Search for the cell housing the specified text and yield its [X, Y] center coordinate. 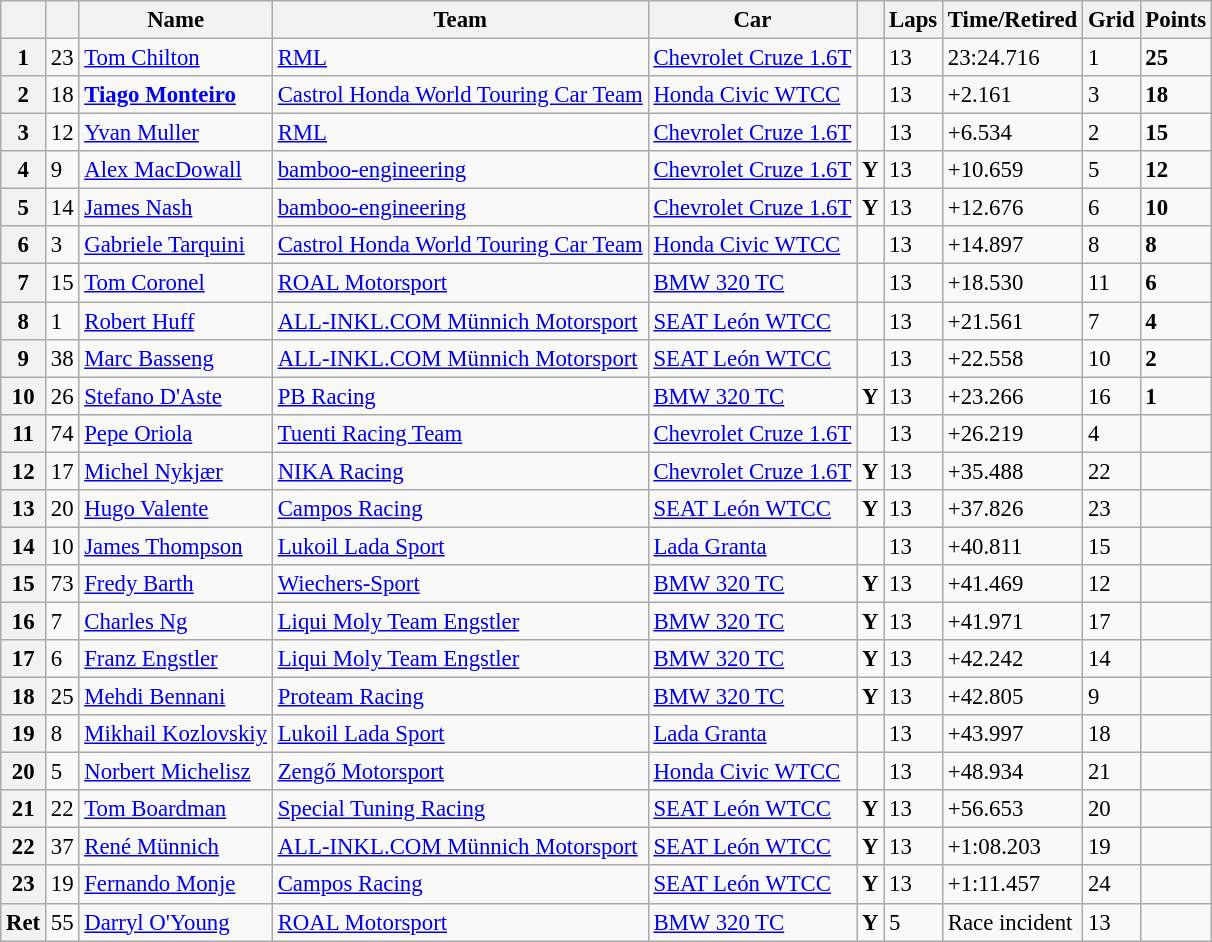
+22.558 [1012, 358]
Laps [914, 20]
37 [62, 847]
Marc Basseng [176, 358]
Mikhail Kozlovskiy [176, 734]
Norbert Michelisz [176, 772]
Name [176, 20]
+1:11.457 [1012, 885]
74 [62, 433]
Franz Engstler [176, 659]
+12.676 [1012, 208]
+14.897 [1012, 245]
+6.534 [1012, 133]
+18.530 [1012, 283]
+1:08.203 [1012, 847]
23:24.716 [1012, 58]
+26.219 [1012, 433]
Points [1176, 20]
Stefano D'Aste [176, 396]
+35.488 [1012, 471]
Fernando Monje [176, 885]
Tom Boardman [176, 809]
James Nash [176, 208]
Ret [24, 922]
Pepe Oriola [176, 433]
Yvan Muller [176, 133]
Fredy Barth [176, 584]
+10.659 [1012, 170]
55 [62, 922]
PB Racing [460, 396]
Wiechers-Sport [460, 584]
Robert Huff [176, 321]
Race incident [1012, 922]
+41.971 [1012, 621]
Grid [1112, 20]
26 [62, 396]
Tiago Monteiro [176, 95]
+43.997 [1012, 734]
Alex MacDowall [176, 170]
Tom Coronel [176, 283]
Hugo Valente [176, 509]
Time/Retired [1012, 20]
Team [460, 20]
+40.811 [1012, 546]
Michel Nykjær [176, 471]
NIKA Racing [460, 471]
+21.561 [1012, 321]
Gabriele Tarquini [176, 245]
+41.469 [1012, 584]
24 [1112, 885]
Charles Ng [176, 621]
Proteam Racing [460, 697]
René Münnich [176, 847]
+37.826 [1012, 509]
+42.805 [1012, 697]
Mehdi Bennani [176, 697]
+56.653 [1012, 809]
73 [62, 584]
Zengő Motorsport [460, 772]
Darryl O'Young [176, 922]
Car [752, 20]
+2.161 [1012, 95]
James Thompson [176, 546]
+48.934 [1012, 772]
+23.266 [1012, 396]
Special Tuning Racing [460, 809]
Tom Chilton [176, 58]
+42.242 [1012, 659]
Tuenti Racing Team [460, 433]
38 [62, 358]
